Output the [X, Y] coordinate of the center of the cell containing the given text.  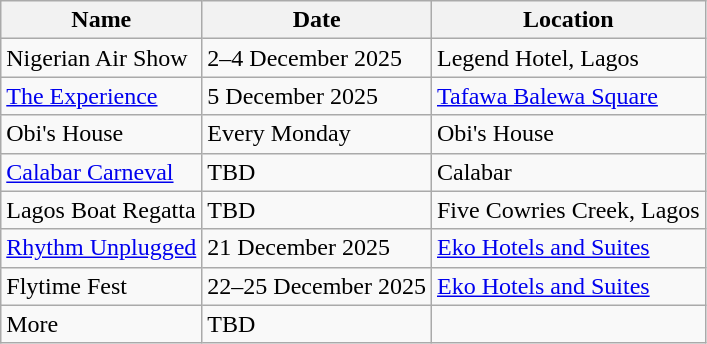
Date [317, 20]
Legend Hotel, Lagos [568, 58]
Nigerian Air Show [102, 58]
22–25 December 2025 [317, 286]
Rhythm Unplugged [102, 248]
5 December 2025 [317, 96]
Every Monday [317, 134]
Tafawa Balewa Square [568, 96]
Lagos Boat Regatta [102, 210]
Flytime Fest [102, 286]
Calabar Carneval [102, 172]
2–4 December 2025 [317, 58]
Five Cowries Creek, Lagos [568, 210]
Location [568, 20]
Name [102, 20]
The Experience [102, 96]
Calabar [568, 172]
More [102, 324]
21 December 2025 [317, 248]
